For the text-containing cell, return its midpoint in [X, Y] coordinate format. 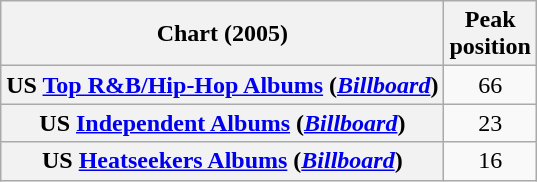
16 [490, 161]
US Top R&B/Hip-Hop Albums (Billboard) [222, 85]
Chart (2005) [222, 34]
US Independent Albums (Billboard) [222, 123]
23 [490, 123]
Peakposition [490, 34]
66 [490, 85]
US Heatseekers Albums (Billboard) [222, 161]
